Determine the [X, Y] coordinate at the center of the cell enclosing the given text.  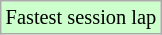
Fastest session lap [81, 17]
